Provide the (X, Y) coordinate of the cell's center where the given text is located.  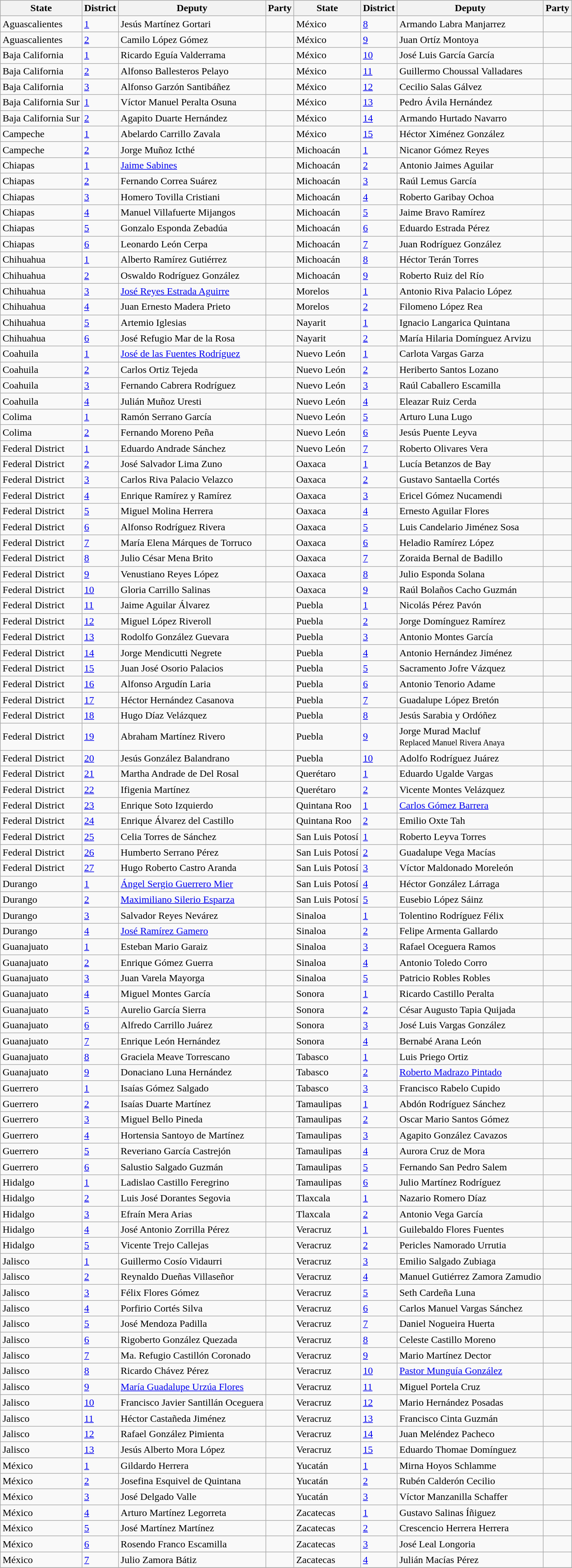
Jesús González Balandrano (192, 758)
Martha Andrade de Del Rosal (192, 774)
Fernando San Pedro Salem (470, 1167)
Camilo López Gómez (192, 40)
Antonio Tenorio Adame (470, 684)
24 (100, 821)
José Leal Longoria (470, 1544)
Nazario Romero Díaz (470, 1198)
José Ramírez Gamero (192, 931)
Jesús Martínez Gortari (192, 24)
Humberto Serrano Pérez (192, 852)
Jesús Puente Leyva (470, 432)
Héctor Hernández Casanova (192, 700)
Ricardo Eguía Valderrama (192, 55)
Lucía Betanzos de Bay (470, 464)
Alfonso Garzón Santibáñez (192, 87)
Jesús Alberto Mora López (192, 1449)
Artemio Iglesias (192, 323)
José Refugio Mar de la Rosa (192, 338)
Carlos Ortiz Tejeda (192, 370)
Cecilio Salas Gálvez (470, 87)
Juan Ernesto Madera Prieto (192, 307)
Roberto Garibay Ochoa (470, 197)
Juan Varela Mayorga (192, 978)
Héctor Ximénez González (470, 134)
25 (100, 837)
Alberto Ramírez Gutiérrez (192, 260)
Patricio Robles Robles (470, 978)
Guillermo Choussal Valladares (470, 71)
Fernando Cabrera Rodríguez (192, 385)
Jorge Domínguez Ramírez (470, 621)
Julio César Mena Brito (192, 558)
Carlos Riva Palacio Velazco (192, 480)
Alfonso Ballesteros Pelayo (192, 71)
José Delgado Valle (192, 1497)
Mario Martínez Dector (470, 1355)
Eusebio López Sáinz (470, 899)
21 (100, 774)
Ricardo Castillo Peralta (470, 994)
Ericel Gómez Nucamendi (470, 496)
Rigoberto González Quezada (192, 1340)
17 (100, 700)
Jorge Muñoz Icthé (192, 149)
Isaías Duarte Martínez (192, 1104)
Leonardo León Cerpa (192, 244)
Celia Torres de Sánchez (192, 837)
Rodolfo González Guevara (192, 637)
Emilio Salgado Zubiaga (470, 1261)
Manuel Gutiérrez Zamora Zamudio (470, 1277)
Ernesto Aguilar Flores (470, 511)
Armando Labra Manjarrez (470, 24)
19 (100, 737)
Víctor Maldonado Moreleón (470, 868)
Nicolás Pérez Pavón (470, 605)
Roberto Ruiz del Río (470, 275)
Mirna Hoyos Schlamme (470, 1466)
Rafael Oceguera Ramos (470, 946)
Nicanor Gómez Reyes (470, 149)
Miguel López Riveroll (192, 621)
Gonzalo Esponda Zebadúa (192, 228)
José Luis Vargas González (470, 1025)
Celeste Castillo Moreno (470, 1340)
Isaías Gómez Salgado (192, 1088)
Felipe Armenta Gallardo (470, 931)
Antonio Toledo Corro (470, 963)
Jorge Mendicutti Negrete (192, 652)
Juan Meléndez Pacheco (470, 1434)
18 (100, 716)
Julián Muñoz Uresti (192, 401)
22 (100, 790)
Víctor Manuel Peralta Osuna (192, 102)
Crescencio Herrera Herrera (470, 1528)
Pastor Munguía González (470, 1371)
Oswaldo Rodríguez González (192, 275)
Carlos Gómez Barrera (470, 805)
Julio Zamora Bátiz (192, 1560)
Porfirio Cortés Silva (192, 1308)
Josefina Esquivel de Quintana (192, 1481)
16 (100, 684)
Aurora Cruz de Mora (470, 1151)
Antonio Vega García (470, 1214)
Carlota Vargas Garza (470, 354)
Juan José Osorio Palacios (192, 668)
José de las Fuentes Rodríguez (192, 354)
Enrique Gómez Guerra (192, 963)
Héctor Castañeda Jiménez (192, 1418)
José Mendoza Padilla (192, 1324)
Pedro Ávila Hernández (470, 102)
Enrique Soto Izquierdo (192, 805)
Miguel Montes García (192, 994)
Ramón Serrano García (192, 417)
27 (100, 868)
Zoraida Bernal de Badillo (470, 558)
Reynaldo Dueñas Villaseñor (192, 1277)
Daniel Nogueira Huerta (470, 1324)
Guadalupe Vega Macías (470, 852)
Raúl Bolaños Cacho Guzmán (470, 590)
Ignacio Langarica Quintana (470, 323)
Francisco Javier Santillán Oceguera (192, 1402)
Agapito Duarte Hernández (192, 118)
Eduardo Andrade Sánchez (192, 448)
María Guadalupe Urzúa Flores (192, 1387)
Abraham Martínez Rivero (192, 737)
Graciela Meave Torrescano (192, 1057)
Julio Esponda Solana (470, 574)
Luis Priego Ortiz (470, 1057)
Guillermo Cosío Vidaurri (192, 1261)
Jaime Sabines (192, 165)
Bernabé Arana León (470, 1041)
Gustavo Santaella Cortés (470, 480)
Juan Ortíz Montoya (470, 40)
Salustio Salgado Guzmán (192, 1167)
Eduardo Ugalde Vargas (470, 774)
María Hilaria Domínguez Arvizu (470, 338)
Raúl Lemus García (470, 181)
Vicente Montes Velázquez (470, 790)
Ifigenia Martínez (192, 790)
Hugo Roberto Castro Aranda (192, 868)
Jorge Murad MaclufReplaced Manuel Rivera Anaya (470, 737)
Arturo Martínez Legorreta (192, 1513)
Abelardo Carrillo Zavala (192, 134)
Antonio Montes García (470, 637)
Jesús Sarabia y Ordóñez (470, 716)
Gloria Carrillo Salinas (192, 590)
Héctor González Lárraga (470, 884)
Mario Hernández Posadas (470, 1402)
Luis José Dorantes Segovia (192, 1198)
José Luis García García (470, 55)
Hortensia Santoyo de Martínez (192, 1135)
Fernando Correa Suárez (192, 181)
Roberto Leyva Torres (470, 837)
Venustiano Reyes López (192, 574)
Tolentino Rodríguez Félix (470, 915)
Abdón Rodríguez Sánchez (470, 1104)
Heladio Ramírez López (470, 543)
Jaime Aguilar Álvarez (192, 605)
Alfonso Argudín Laria (192, 684)
Emilio Oxte Tah (470, 821)
Seth Cardeña Luna (470, 1293)
Arturo Luna Lugo (470, 417)
Juan Rodríguez González (470, 244)
Ladislao Castillo Feregrino (192, 1182)
Luis Candelario Jiménez Sosa (470, 527)
26 (100, 852)
Guadalupe López Bretón (470, 700)
Carlos Manuel Vargas Sánchez (470, 1308)
Rafael González Pimienta (192, 1434)
Antonio Hernández Jiménez (470, 652)
Alfonso Rodríguez Rivera (192, 527)
Eduardo Estrada Pérez (470, 228)
Hugo Díaz Velázquez (192, 716)
Roberto Olivares Vera (470, 448)
Víctor Manzanilla Schaffer (470, 1497)
Eduardo Thomae Domínguez (470, 1449)
Eleazar Ruiz Cerda (470, 401)
Efraín Mera Arias (192, 1214)
Fernando Moreno Peña (192, 432)
Gildardo Herrera (192, 1466)
José Martínez Martínez (192, 1528)
Enrique Álvarez del Castillo (192, 821)
Francisco Cinta Guzmán (470, 1418)
Homero Tovilla Cristiani (192, 197)
Antonio Riva Palacio López (470, 291)
Adolfo Rodríguez Juárez (470, 758)
Enrique León Hernández (192, 1041)
Esteban Mario Garaiz (192, 946)
José Salvador Lima Zuno (192, 464)
Miguel Molina Herrera (192, 511)
José Antonio Zorrilla Pérez (192, 1230)
Armando Hurtado Navarro (470, 118)
Guilebaldo Flores Fuentes (470, 1230)
Jaime Bravo Ramírez (470, 213)
Miguel Portela Cruz (470, 1387)
Rosendo Franco Escamilla (192, 1544)
Salvador Reyes Nevárez (192, 915)
Ángel Sergio Guerrero Mier (192, 884)
Antonio Jaimes Aguilar (470, 165)
Agapito González Cavazos (470, 1135)
César Augusto Tapia Quijada (470, 1010)
Raúl Caballero Escamilla (470, 385)
Miguel Bello Pineda (192, 1120)
Heriberto Santos Lozano (470, 370)
Vicente Trejo Callejas (192, 1245)
Félix Flores Gómez (192, 1293)
Aurelio García Sierra (192, 1010)
Pericles Namorado Urrutia (470, 1245)
Rubén Calderón Cecilio (470, 1481)
20 (100, 758)
Ricardo Chávez Pérez (192, 1371)
Héctor Terán Torres (470, 260)
Alfredo Carrillo Juárez (192, 1025)
Manuel Villafuerte Mijangos (192, 213)
23 (100, 805)
Julián Macías Pérez (470, 1560)
Filomeno López Rea (470, 307)
Francisco Rabelo Cupido (470, 1088)
María Elena Márques de Torruco (192, 543)
Gustavo Salinas Íñiguez (470, 1513)
José Reyes Estrada Aguirre (192, 291)
Oscar Mario Santos Gómez (470, 1120)
Donaciano Luna Hernández (192, 1072)
Ma. Refugio Castillón Coronado (192, 1355)
Reveriano García Castrejón (192, 1151)
Enrique Ramírez y Ramírez (192, 496)
Roberto Madrazo Pintado (470, 1072)
Julio Martínez Rodríguez (470, 1182)
Sacramento Jofre Vázquez (470, 668)
Maximiliano Silerio Esparza (192, 899)
